Locate the cell with the specified text and output its [x, y] center coordinate. 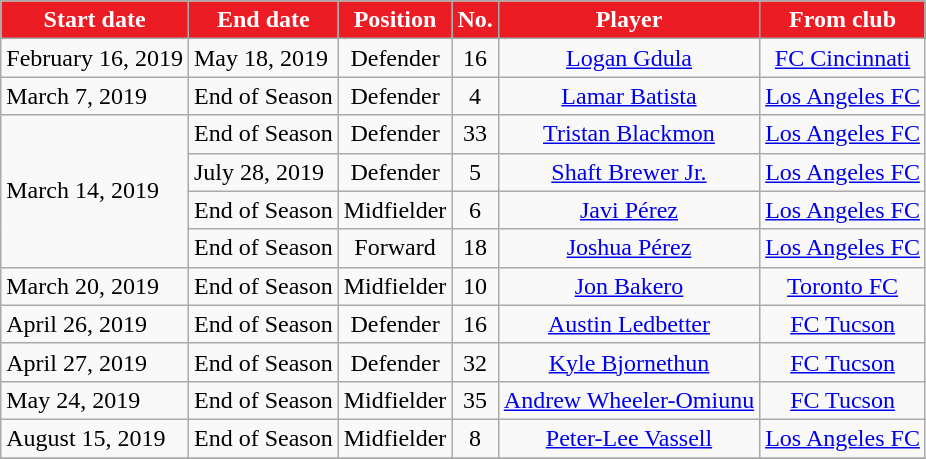
18 [475, 248]
From club [843, 20]
Andrew Wheeler-Omiunu [628, 400]
10 [475, 286]
Peter-Lee Vassell [628, 438]
4 [475, 96]
FC Cincinnati [843, 58]
April 26, 2019 [95, 324]
32 [475, 362]
March 7, 2019 [95, 96]
33 [475, 134]
No. [475, 20]
Jon Bakero [628, 286]
March 14, 2019 [95, 191]
Javi Pérez [628, 210]
Toronto FC [843, 286]
End date [263, 20]
5 [475, 172]
July 28, 2019 [263, 172]
Lamar Batista [628, 96]
March 20, 2019 [95, 286]
Austin Ledbetter [628, 324]
Logan Gdula [628, 58]
Position [395, 20]
Start date [95, 20]
May 24, 2019 [95, 400]
6 [475, 210]
Kyle Bjornethun [628, 362]
35 [475, 400]
April 27, 2019 [95, 362]
May 18, 2019 [263, 58]
August 15, 2019 [95, 438]
Tristan Blackmon [628, 134]
Player [628, 20]
Joshua Pérez [628, 248]
Forward [395, 248]
February 16, 2019 [95, 58]
Shaft Brewer Jr. [628, 172]
8 [475, 438]
